Identify which cell holds the provided text, then report its [x, y] central coordinate. 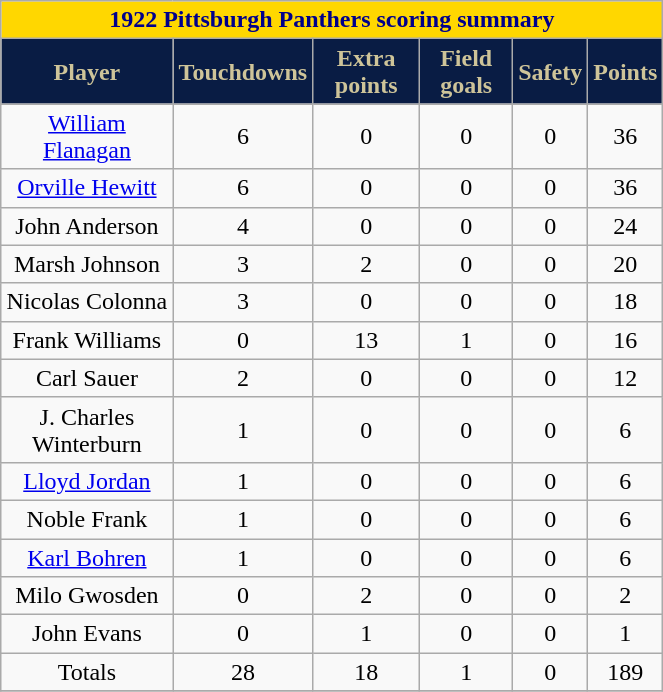
Nicolas Colonna [87, 302]
16 [626, 340]
13 [366, 340]
Extra points [366, 72]
John Evans [87, 634]
John Anderson [87, 226]
Marsh Johnson [87, 264]
189 [626, 672]
Player [87, 72]
1922 Pittsburgh Panthers scoring summary [332, 20]
Safety [550, 72]
Orville Hewitt [87, 188]
20 [626, 264]
24 [626, 226]
Field goals [466, 72]
12 [626, 378]
Points [626, 72]
Milo Gwosden [87, 596]
28 [243, 672]
Karl Bohren [87, 557]
Totals [87, 672]
Carl Sauer [87, 378]
J. Charles Winterburn [87, 430]
Noble Frank [87, 519]
4 [243, 226]
Lloyd Jordan [87, 481]
Frank Williams [87, 340]
William Flanagan [87, 136]
Touchdowns [243, 72]
